From the cell containing the given text, extract its center point as [x, y] coordinate. 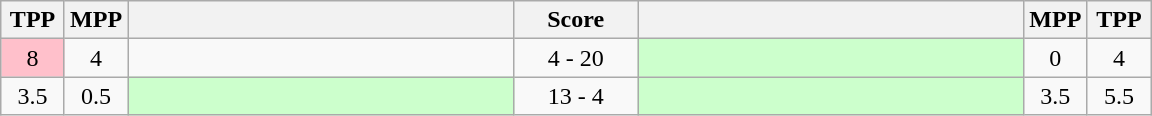
0.5 [96, 96]
Score [576, 20]
13 - 4 [576, 96]
8 [33, 58]
0 [1056, 58]
4 - 20 [576, 58]
5.5 [1119, 96]
